Identify which cell holds the provided text, then report its (x, y) central coordinate. 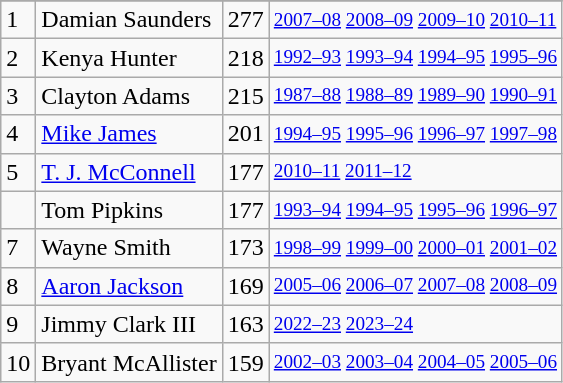
2010–11 2011–12 (415, 172)
2 (18, 58)
Damian Saunders (129, 20)
2002–03 2003–04 2004–05 2005–06 (415, 362)
Kenya Hunter (129, 58)
1998–99 1999–00 2000–01 2001–02 (415, 248)
Aaron Jackson (129, 286)
Wayne Smith (129, 248)
2005–06 2006–07 2007–08 2008–09 (415, 286)
4 (18, 134)
173 (246, 248)
2022–23 2023–24 (415, 324)
201 (246, 134)
1993–94 1994–95 1995–96 1996–97 (415, 210)
1994–95 1995–96 1996–97 1997–98 (415, 134)
Jimmy Clark III (129, 324)
10 (18, 362)
2007–08 2008–09 2009–10 2010–11 (415, 20)
9 (18, 324)
218 (246, 58)
Mike James (129, 134)
Bryant McAllister (129, 362)
163 (246, 324)
5 (18, 172)
1992–93 1993–94 1994–95 1995–96 (415, 58)
1 (18, 20)
1987–88 1988–89 1989–90 1990–91 (415, 96)
3 (18, 96)
T. J. McConnell (129, 172)
159 (246, 362)
Clayton Adams (129, 96)
215 (246, 96)
169 (246, 286)
7 (18, 248)
8 (18, 286)
277 (246, 20)
Tom Pipkins (129, 210)
